From the cell containing the given text, extract its center point as (x, y) coordinate. 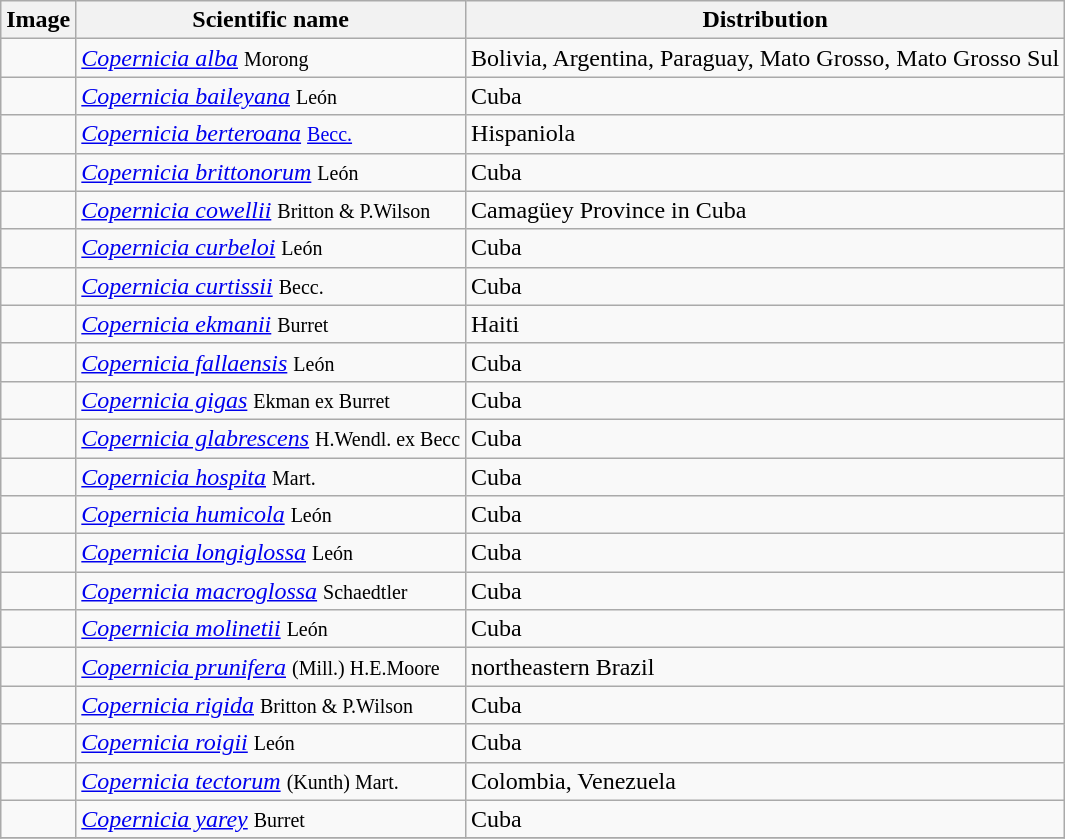
Copernicia molinetii León (271, 629)
Copernicia humicola León (271, 515)
Copernicia curbeloi León (271, 248)
Copernicia glabrescens H.Wendl. ex Becc (271, 438)
Copernicia brittonorum León (271, 172)
Copernicia longiglossa León (271, 553)
Copernicia roigii León (271, 743)
Copernicia berteroana Becc. (271, 134)
Image (38, 20)
Copernicia curtissii Becc. (271, 286)
Copernicia tectorum (Kunth) Mart. (271, 781)
Distribution (766, 20)
Copernicia rigida Britton & P.Wilson (271, 705)
Haiti (766, 324)
Copernicia baileyana León (271, 96)
Copernicia fallaensis León (271, 362)
Copernicia hospita Mart. (271, 477)
Copernicia prunifera (Mill.) H.E.Moore (271, 667)
Copernicia yarey Burret (271, 819)
Scientific name (271, 20)
Copernicia ekmanii Burret (271, 324)
northeastern Brazil (766, 667)
Camagüey Province in Cuba (766, 210)
Hispaniola (766, 134)
Bolivia, Argentina, Paraguay, Mato Grosso, Mato Grosso Sul (766, 58)
Copernicia macroglossa Schaedtler (271, 591)
Copernicia alba Morong (271, 58)
Copernicia gigas Ekman ex Burret (271, 400)
Colombia, Venezuela (766, 781)
Copernicia cowellii Britton & P.Wilson (271, 210)
